Search for the cell housing the specified text and yield its (X, Y) center coordinate. 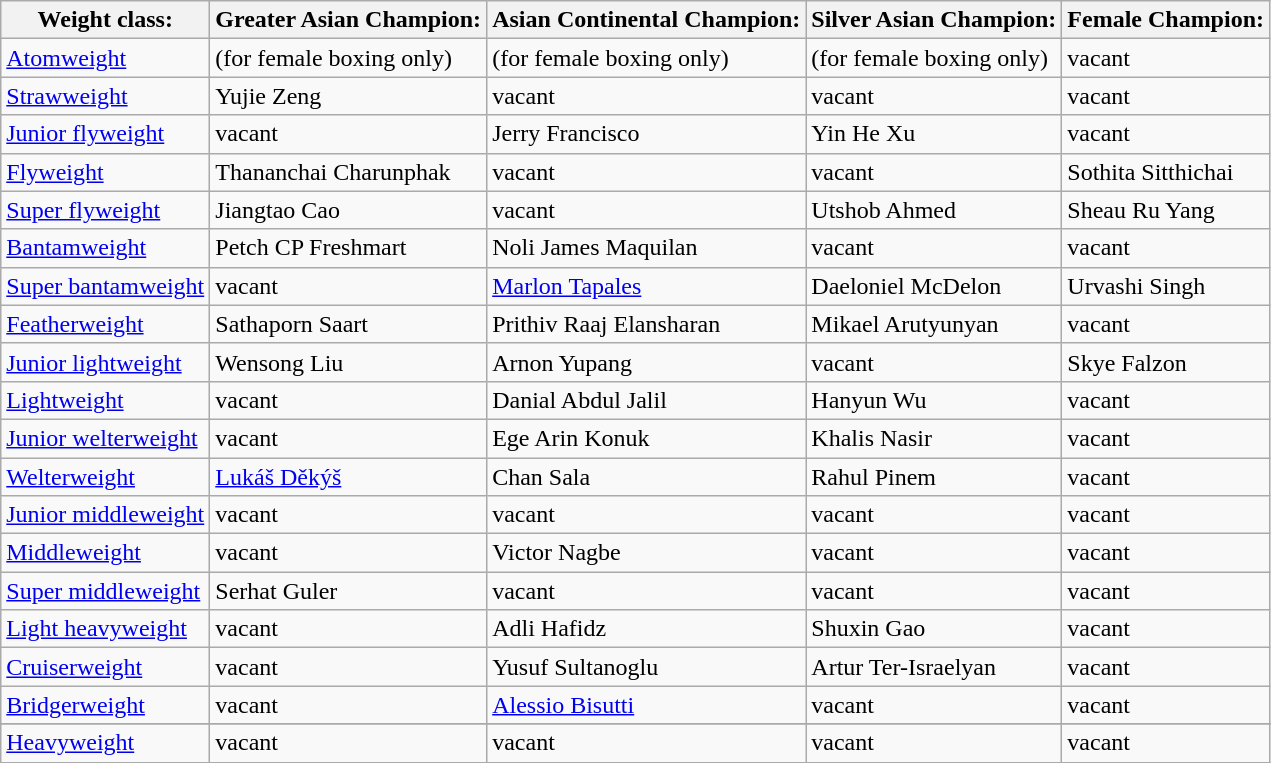
Middleweight (106, 553)
Bantamweight (106, 248)
Light heavyweight (106, 629)
Cruiserweight (106, 667)
Skye Falzon (1166, 362)
Victor Nagbe (646, 553)
Urvashi Singh (1166, 286)
Prithiv Raaj Elansharan (646, 324)
Sheau Ru Yang (1166, 210)
Jiangtao Cao (348, 210)
Asian Continental Champion: (646, 20)
Junior middleweight (106, 515)
Sothita Sitthichai (1166, 172)
Strawweight (106, 96)
Greater Asian Champion: (348, 20)
Female Champion: (1166, 20)
Mikael Arutyunyan (934, 324)
Flyweight (106, 172)
Daeloniel McDelon (934, 286)
Shuxin Gao (934, 629)
Heavyweight (106, 743)
Welterweight (106, 477)
Lightweight (106, 400)
Junior welterweight (106, 438)
Adli Hafidz (646, 629)
Artur Ter-Israelyan (934, 667)
Serhat Guler (348, 591)
Ege Arin Konuk (646, 438)
Rahul Pinem (934, 477)
Petch CP Freshmart (348, 248)
Atomweight (106, 58)
Bridgerweight (106, 705)
Danial Abdul Jalil (646, 400)
Weight class: (106, 20)
Silver Asian Champion: (934, 20)
Khalis Nasir (934, 438)
Junior flyweight (106, 134)
Yin He Xu (934, 134)
Alessio Bisutti (646, 705)
Super bantamweight (106, 286)
Super flyweight (106, 210)
Jerry Francisco (646, 134)
Arnon Yupang (646, 362)
Sathaporn Saart (348, 324)
Super middleweight (106, 591)
Thananchai Charunphak (348, 172)
Featherweight (106, 324)
Noli James Maquilan (646, 248)
Yujie Zeng (348, 96)
Lukáš Děkýš (348, 477)
Yusuf Sultanoglu (646, 667)
Utshob Ahmed (934, 210)
Marlon Tapales (646, 286)
Hanyun Wu (934, 400)
Junior lightweight (106, 362)
Wensong Liu (348, 362)
Chan Sala (646, 477)
